Provide the (X, Y) coordinate of the cell's center where the given text is located.  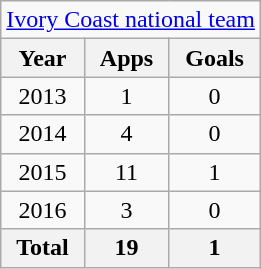
4 (126, 134)
3 (126, 210)
Ivory Coast national team (131, 20)
2016 (42, 210)
2013 (42, 96)
19 (126, 248)
Year (42, 58)
2015 (42, 172)
Total (42, 248)
2014 (42, 134)
Apps (126, 58)
11 (126, 172)
Goals (215, 58)
